Find where the given text appears and provide that cell's center as (x, y) coordinate. 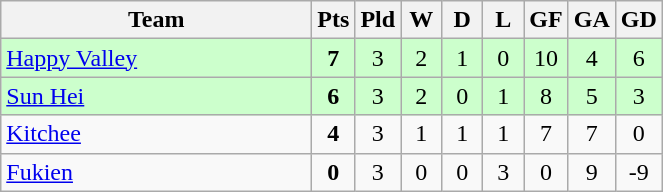
D (462, 20)
Sun Hei (156, 96)
10 (546, 58)
Kitchee (156, 134)
GF (546, 20)
Happy Valley (156, 58)
GD (638, 20)
-9 (638, 172)
W (422, 20)
5 (592, 96)
9 (592, 172)
8 (546, 96)
Team (156, 20)
Pts (334, 20)
Pld (378, 20)
Fukien (156, 172)
L (504, 20)
GA (592, 20)
